For the text-containing cell, return its midpoint in (X, Y) coordinate format. 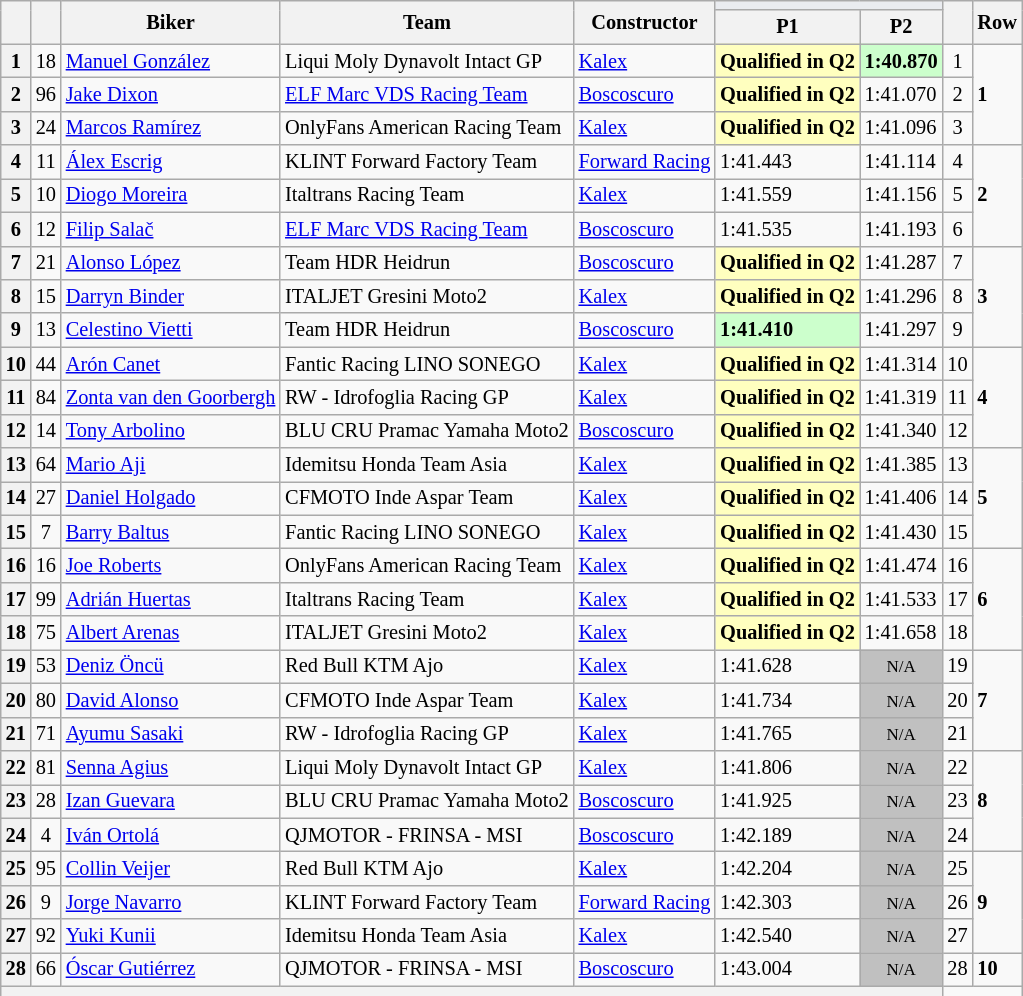
Arón Canet (170, 364)
1:41.925 (787, 801)
1:41.559 (787, 195)
Jorge Navarro (170, 902)
1:41.443 (787, 162)
1:41.658 (902, 633)
1:41.430 (902, 532)
1:41.474 (902, 565)
P1 (787, 27)
Daniel Holgado (170, 498)
1:42.204 (787, 868)
Jake Dixon (170, 94)
1:43.004 (787, 969)
64 (46, 465)
Mario Aji (170, 465)
1:41.319 (902, 397)
99 (46, 599)
53 (46, 666)
1:41.296 (902, 296)
92 (46, 936)
P2 (902, 27)
1:41.535 (787, 229)
David Alonso (170, 700)
95 (46, 868)
1:41.156 (902, 195)
1:41.628 (787, 666)
Barry Baltus (170, 532)
1:42.189 (787, 835)
Zonta van den Goorbergh (170, 397)
1:41.070 (902, 94)
Álex Escrig (170, 162)
1:41.096 (902, 128)
1:41.765 (787, 734)
Team (426, 22)
Darryn Binder (170, 296)
81 (46, 767)
Alonso López (170, 263)
Filip Salač (170, 229)
Albert Arenas (170, 633)
1:41.533 (902, 599)
80 (46, 700)
Constructor (645, 22)
Collin Veijer (170, 868)
Óscar Gutiérrez (170, 969)
1:41.314 (902, 364)
71 (46, 734)
Celestino Vietti (170, 330)
1:41.287 (902, 263)
Row (998, 22)
Marcos Ramírez (170, 128)
Tony Arbolino (170, 431)
1:42.540 (787, 936)
44 (46, 364)
Adrián Huertas (170, 599)
66 (46, 969)
Joe Roberts (170, 565)
Iván Ortolá (170, 835)
Yuki Kunii (170, 936)
Deniz Öncü (170, 666)
Senna Agius (170, 767)
1:41.340 (902, 431)
Diogo Moreira (170, 195)
1:41.734 (787, 700)
1:41.406 (902, 498)
96 (46, 94)
1:40.870 (902, 61)
1:41.410 (787, 330)
Biker (170, 22)
1:41.806 (787, 767)
1:42.303 (787, 902)
1:41.114 (902, 162)
75 (46, 633)
Izan Guevara (170, 801)
Ayumu Sasaki (170, 734)
1:41.385 (902, 465)
1:41.193 (902, 229)
Manuel González (170, 61)
84 (46, 397)
1:41.297 (902, 330)
